Search for the cell housing the specified text and yield its (x, y) center coordinate. 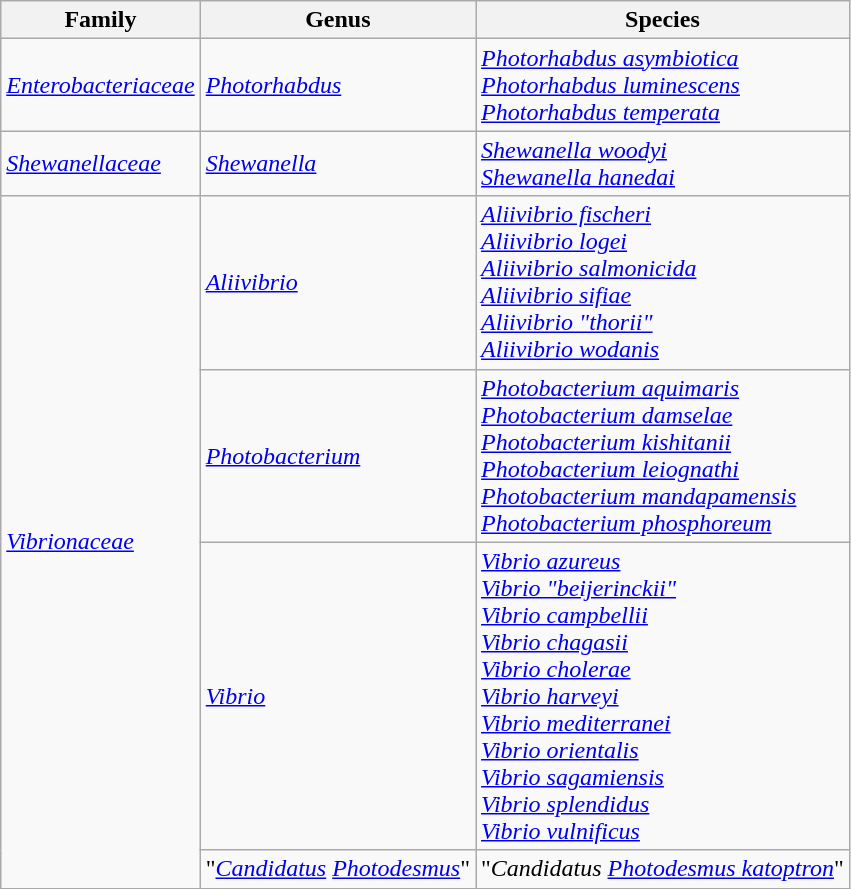
Aliivibrio fischeriAliivibrio logeiAliivibrio salmonicidaAliivibrio sifiaeAliivibrio "thorii"Aliivibrio wodanis (663, 282)
Photorhabdus asymbioticaPhotorhabdus luminescensPhotorhabdus temperata (663, 85)
Photobacterium (338, 456)
Genus (338, 20)
Shewanella (338, 164)
Enterobacteriaceae (100, 85)
Vibrio (338, 696)
"Candidatus Photodesmus" (338, 869)
Shewanella woodyiShewanella hanedai (663, 164)
Vibrionaceae (100, 542)
Species (663, 20)
Aliivibrio (338, 282)
Shewanellaceae (100, 164)
Photorhabdus (338, 85)
Family (100, 20)
"Candidatus Photodesmus katoptron" (663, 869)
